Find where the given text appears and provide that cell's center as (X, Y) coordinate. 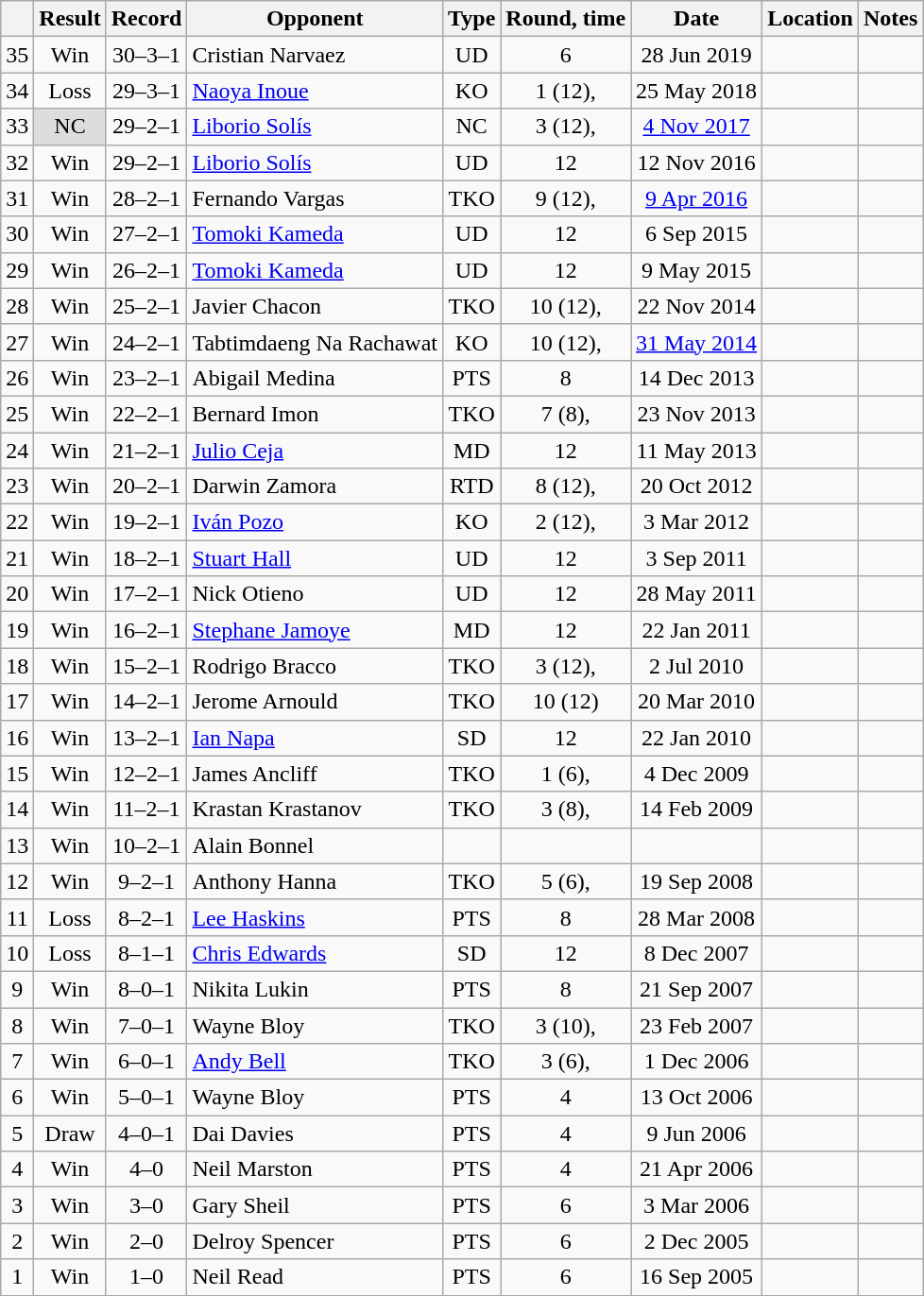
James Ancliff (316, 774)
31 May 2014 (697, 342)
Delroy Spencer (316, 1241)
8–1–1 (146, 953)
25 (17, 414)
Rodrigo Bracco (316, 666)
12 Nov 2016 (697, 162)
25 May 2018 (697, 91)
18 (17, 666)
9 Apr 2016 (697, 198)
Bernard Imon (316, 414)
6 Sep 2015 (697, 234)
Cristian Narvaez (316, 55)
Alain Bonnel (316, 845)
6–0–1 (146, 1062)
Krastan Krastanov (316, 810)
7 (17, 1062)
Location (811, 19)
32 (17, 162)
3 (8), (566, 810)
17–2–1 (146, 594)
3 Mar 2012 (697, 522)
9 (12), (566, 198)
21 (17, 558)
21 Apr 2006 (697, 1169)
22 Nov 2014 (697, 306)
16–2–1 (146, 630)
24–2–1 (146, 342)
28 Jun 2019 (697, 55)
12–2–1 (146, 774)
31 (17, 198)
4–0–1 (146, 1134)
30–3–1 (146, 55)
22–2–1 (146, 414)
21–2–1 (146, 451)
23–2–1 (146, 378)
2 Jul 2010 (697, 666)
Iván Pozo (316, 522)
29 (17, 270)
7–0–1 (146, 1025)
4 Dec 2009 (697, 774)
Dai Davies (316, 1134)
4–0 (146, 1169)
Opponent (316, 19)
10 (17, 953)
Abigail Medina (316, 378)
20 Oct 2012 (697, 486)
RTD (472, 486)
20–2–1 (146, 486)
33 (17, 127)
20 (17, 594)
28 (17, 306)
Stuart Hall (316, 558)
23 Feb 2007 (697, 1025)
15 (17, 774)
16 (17, 738)
9 (17, 989)
15–2–1 (146, 666)
16 Sep 2005 (697, 1277)
14–2–1 (146, 702)
29–3–1 (146, 91)
11 May 2013 (697, 451)
Andy Bell (316, 1062)
Notes (890, 19)
Naoya Inoue (316, 91)
1 (17, 1277)
26–2–1 (146, 270)
14 Dec 2013 (697, 378)
8 Dec 2007 (697, 953)
Chris Edwards (316, 953)
Ian Napa (316, 738)
8–0–1 (146, 989)
9 Jun 2006 (697, 1134)
Tabtimdaeng Na Rachawat (316, 342)
13 (17, 845)
Draw (70, 1134)
18–2–1 (146, 558)
8–2–1 (146, 917)
10–2–1 (146, 845)
Javier Chacon (316, 306)
9 May 2015 (697, 270)
22 Jan 2010 (697, 738)
22 (17, 522)
27 (17, 342)
11 (17, 917)
5 (6), (566, 881)
19 Sep 2008 (697, 881)
Type (472, 19)
Result (70, 19)
Nick Otieno (316, 594)
3 Sep 2011 (697, 558)
2 (17, 1241)
1–0 (146, 1277)
24 (17, 451)
3–0 (146, 1205)
5–0–1 (146, 1098)
2–0 (146, 1241)
14 Feb 2009 (697, 810)
17 (17, 702)
11–2–1 (146, 810)
Neil Read (316, 1277)
1 (6), (566, 774)
Julio Ceja (316, 451)
21 Sep 2007 (697, 989)
28 May 2011 (697, 594)
13 Oct 2006 (697, 1098)
35 (17, 55)
26 (17, 378)
Anthony Hanna (316, 881)
Round, time (566, 19)
2 (12), (566, 522)
14 (17, 810)
Nikita Lukin (316, 989)
3 (17, 1205)
22 Jan 2011 (697, 630)
8 (12), (566, 486)
10 (12) (566, 702)
Lee Haskins (316, 917)
Record (146, 19)
19–2–1 (146, 522)
13–2–1 (146, 738)
23 (17, 486)
Date (697, 19)
27–2–1 (146, 234)
1 Dec 2006 (697, 1062)
25–2–1 (146, 306)
1 (12), (566, 91)
7 (8), (566, 414)
30 (17, 234)
Stephane Jamoye (316, 630)
9–2–1 (146, 881)
Jerome Arnould (316, 702)
19 (17, 630)
28–2–1 (146, 198)
5 (17, 1134)
3 (10), (566, 1025)
Fernando Vargas (316, 198)
20 Mar 2010 (697, 702)
3 (6), (566, 1062)
3 Mar 2006 (697, 1205)
4 Nov 2017 (697, 127)
23 Nov 2013 (697, 414)
34 (17, 91)
Neil Marston (316, 1169)
Gary Sheil (316, 1205)
28 Mar 2008 (697, 917)
Darwin Zamora (316, 486)
2 Dec 2005 (697, 1241)
